Determine the (x, y) coordinate at the center of the cell enclosing the given text.  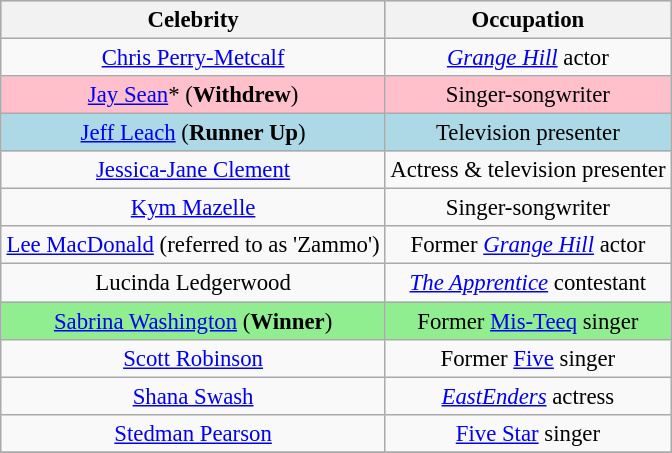
Jessica-Jane Clement (193, 170)
Kym Mazelle (193, 208)
Five Star singer (528, 433)
Grange Hill actor (528, 57)
Former Five singer (528, 358)
Former Grange Hill actor (528, 245)
Former Mis-Teeq singer (528, 321)
Television presenter (528, 133)
Celebrity (193, 20)
Scott Robinson (193, 358)
Chris Perry-Metcalf (193, 57)
EastEnders actress (528, 396)
Actress & television presenter (528, 170)
Sabrina Washington (Winner) (193, 321)
Jay Sean* (Withdrew) (193, 95)
Lee MacDonald (referred to as 'Zammo') (193, 245)
Jeff Leach (Runner Up) (193, 133)
Lucinda Ledgerwood (193, 283)
The Apprentice contestant (528, 283)
Shana Swash (193, 396)
Occupation (528, 20)
Stedman Pearson (193, 433)
